Locate the cell with the specified text and output its (x, y) center coordinate. 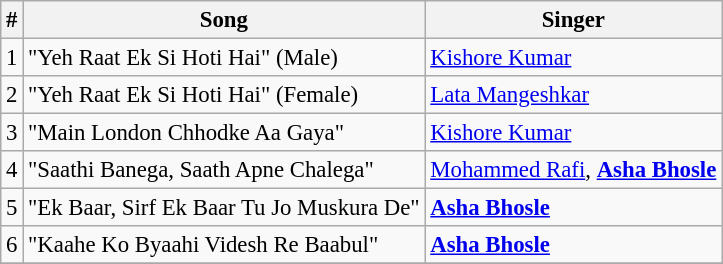
Lata Mangeshkar (574, 95)
3 (12, 133)
"Saathi Banega, Saath Apne Chalega" (224, 170)
Singer (574, 20)
"Kaahe Ko Byaahi Videsh Re Baabul" (224, 245)
6 (12, 245)
"Yeh Raat Ek Si Hoti Hai" (Female) (224, 95)
"Main London Chhodke Aa Gaya" (224, 133)
"Ek Baar, Sirf Ek Baar Tu Jo Muskura De" (224, 208)
Song (224, 20)
# (12, 20)
Mohammed Rafi, Asha Bhosle (574, 170)
2 (12, 95)
1 (12, 58)
"Yeh Raat Ek Si Hoti Hai" (Male) (224, 58)
5 (12, 208)
4 (12, 170)
